From the cell containing the given text, extract its center point as [X, Y] coordinate. 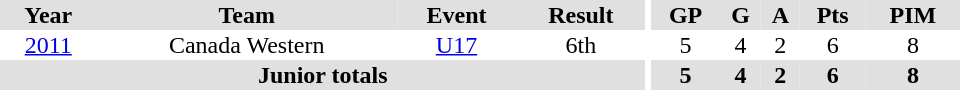
Team [247, 15]
Pts [833, 15]
Year [48, 15]
Result [580, 15]
2011 [48, 45]
G [740, 15]
A [780, 15]
PIM [913, 15]
6th [580, 45]
Junior totals [323, 75]
U17 [456, 45]
Event [456, 15]
GP [686, 15]
Canada Western [247, 45]
